Locate the cell with the specified text and output its (X, Y) center coordinate. 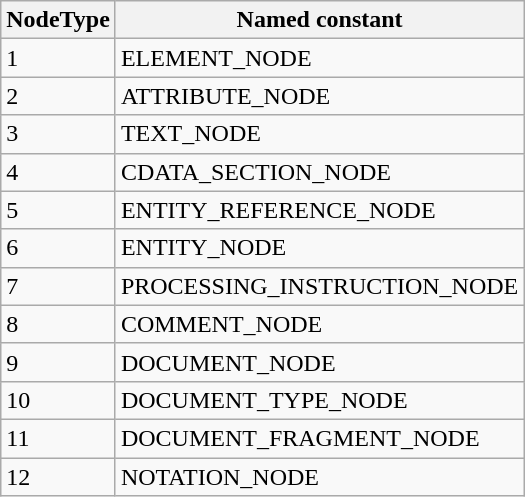
COMMENT_NODE (319, 324)
DOCUMENT_FRAGMENT_NODE (319, 438)
1 (58, 58)
NOTATION_NODE (319, 477)
DOCUMENT_NODE (319, 362)
DOCUMENT_TYPE_NODE (319, 400)
Named constant (319, 20)
7 (58, 286)
11 (58, 438)
PROCESSING_INSTRUCTION_NODE (319, 286)
4 (58, 172)
8 (58, 324)
9 (58, 362)
2 (58, 96)
3 (58, 134)
ENTITY_NODE (319, 248)
10 (58, 400)
CDATA_SECTION_NODE (319, 172)
ATTRIBUTE_NODE (319, 96)
TEXT_NODE (319, 134)
ELEMENT_NODE (319, 58)
5 (58, 210)
NodeType (58, 20)
6 (58, 248)
ENTITY_REFERENCE_NODE (319, 210)
12 (58, 477)
